Output the (X, Y) coordinate of the center of the cell containing the given text.  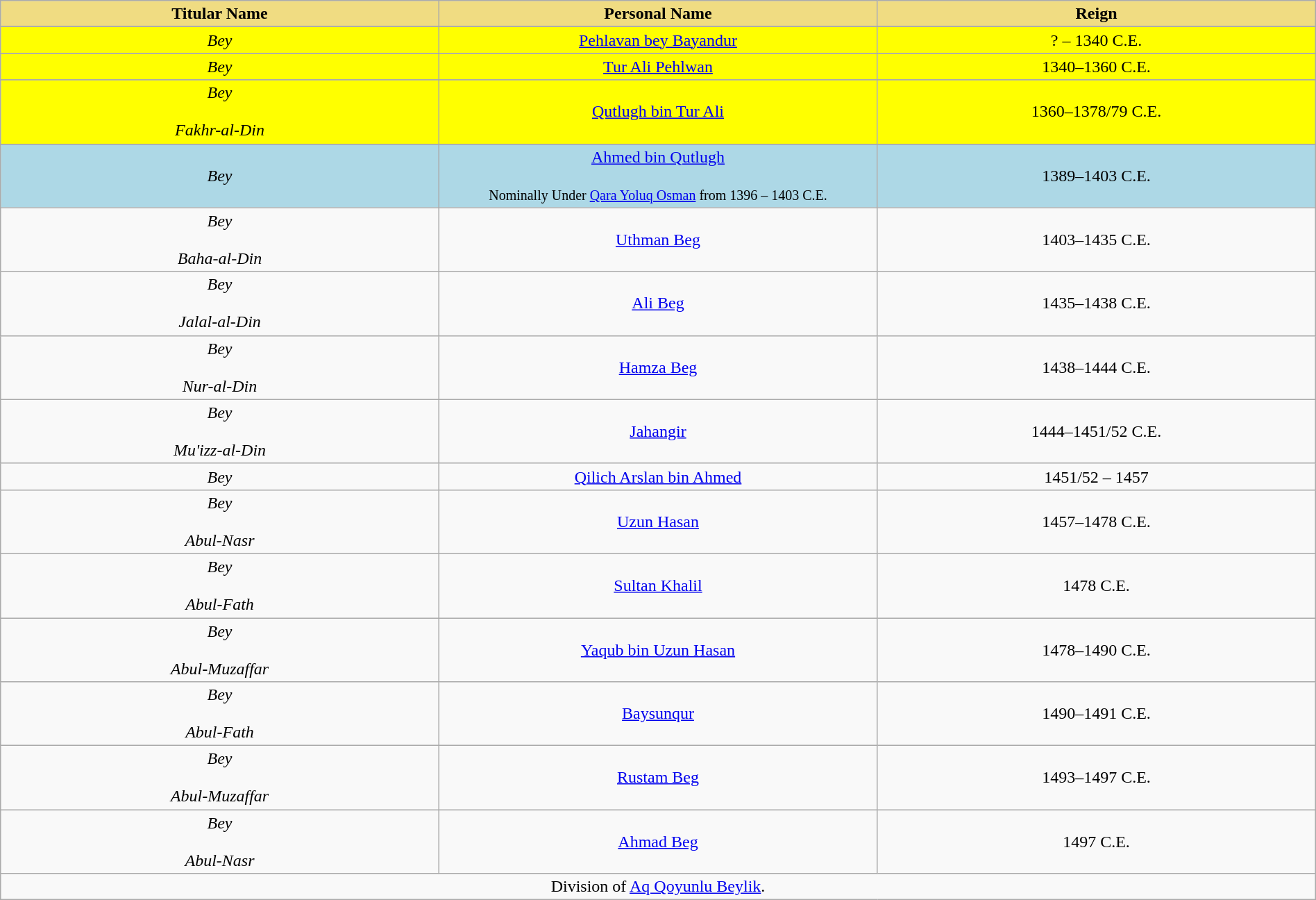
Division of Aq Qoyunlu Beylik. (658, 887)
1497 C.E. (1097, 842)
1360–1378/79 C.E. (1097, 112)
Ahmed bin Qutlugh Nominally Under Qara Yoluq Osman from 1396 – 1403 C.E. (658, 176)
1457–1478 C.E. (1097, 522)
Uzun Hasan (658, 522)
1389–1403 C.E. (1097, 176)
Hamza Beg (658, 367)
Sultan Khalil (658, 585)
1493–1497 C.E. (1097, 778)
Ali Beg (658, 303)
Titular Name (220, 14)
1478 C.E. (1097, 585)
1403–1435 C.E. (1097, 240)
1451/52 – 1457 (1097, 476)
Bey Fakhr-al-Din (220, 112)
1490–1491 C.E. (1097, 714)
1478–1490 C.E. (1097, 650)
Qutlugh bin Tur Ali (658, 112)
? – 1340 C.E. (1097, 40)
Tur Ali Pehlwan (658, 67)
Yaqub bin Uzun Hasan (658, 650)
Rustam Beg (658, 778)
Qilich Arslan bin Ahmed (658, 476)
Bey Nur-al-Din (220, 367)
Jahangir (658, 431)
1438–1444 C.E. (1097, 367)
Pehlavan bey Bayandur (658, 40)
Bey Jalal-al-Din (220, 303)
Uthman Beg (658, 240)
Bey Mu'izz-al-Din (220, 431)
Baysunqur (658, 714)
Ahmad Beg (658, 842)
Personal Name (658, 14)
1435–1438 C.E. (1097, 303)
Bey Baha-al-Din (220, 240)
Reign (1097, 14)
1444–1451/52 C.E. (1097, 431)
1340–1360 C.E. (1097, 67)
